Extract the [x, y] coordinate from the center of the cell holding the provided text.  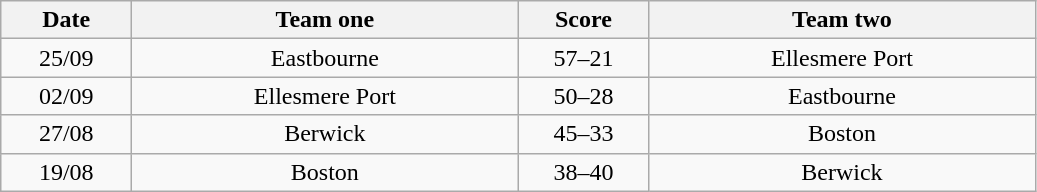
19/08 [66, 172]
50–28 [584, 96]
Score [584, 20]
38–40 [584, 172]
45–33 [584, 134]
25/09 [66, 58]
02/09 [66, 96]
Date [66, 20]
27/08 [66, 134]
Team two [842, 20]
57–21 [584, 58]
Team one [325, 20]
